Return (X, Y) of the center of cell containing provided text 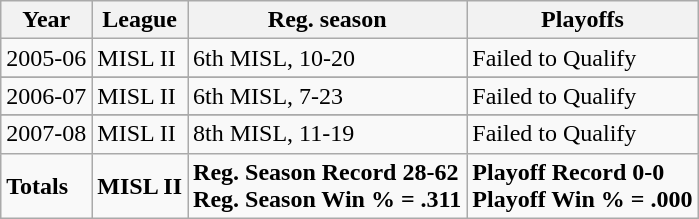
Year (46, 20)
Playoffs (582, 20)
2006-07 (46, 96)
Playoff Record 0-0 Playoff Win % = .000 (582, 186)
2005-06 (46, 58)
Totals (46, 186)
League (140, 20)
6th MISL, 7-23 (328, 96)
8th MISL, 11-19 (328, 134)
2007-08 (46, 134)
6th MISL, 10-20 (328, 58)
Reg. Season Record 28-62Reg. Season Win % = .311 (328, 186)
Reg. season (328, 20)
